Provide the (X, Y) coordinate of the cell's center where the given text is located.  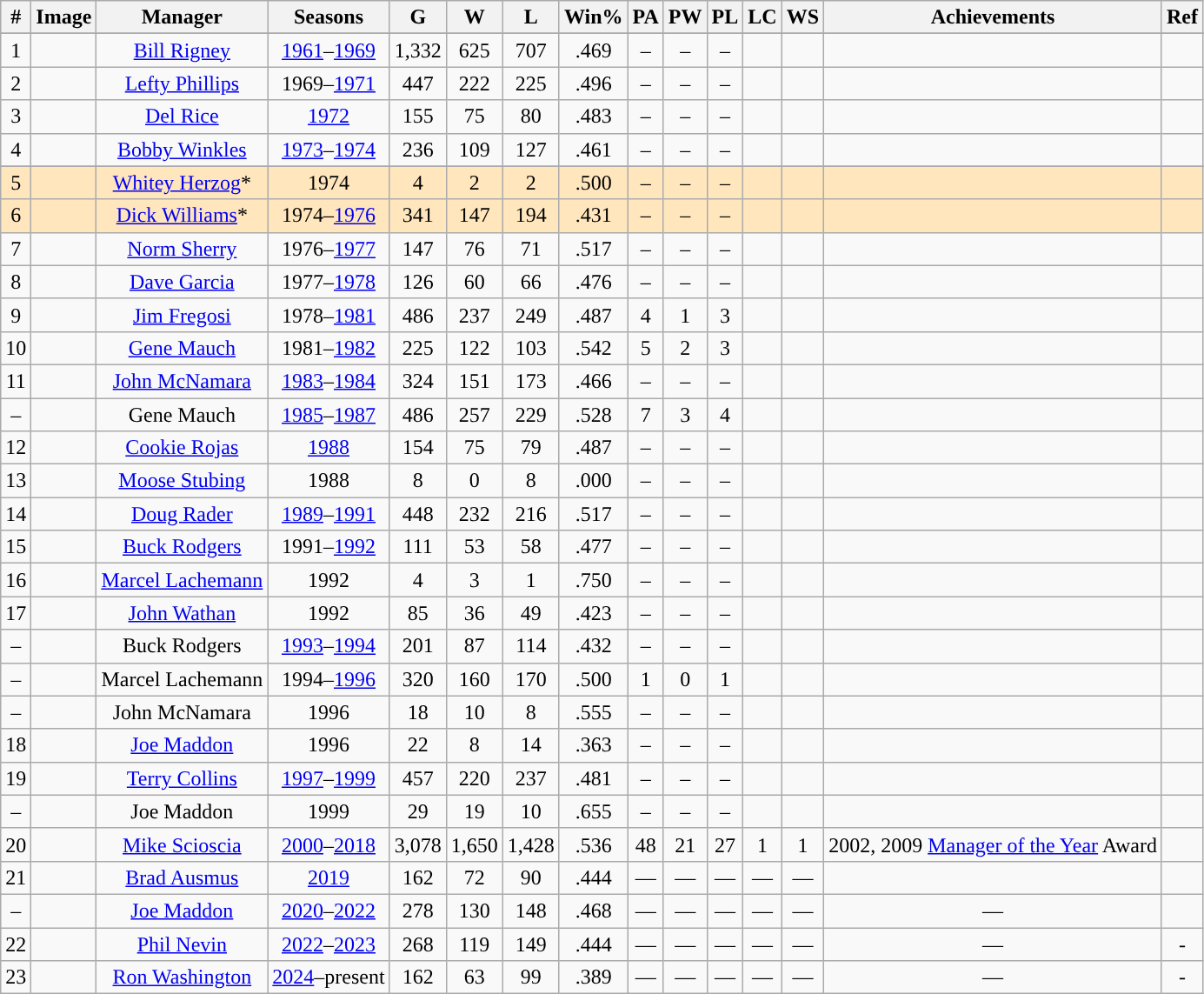
.542 (593, 348)
707 (530, 50)
53 (475, 547)
194 (530, 216)
Seasons (329, 17)
155 (417, 117)
130 (475, 911)
170 (530, 679)
Whitey Herzog* (183, 183)
151 (475, 381)
2024–present (329, 977)
16 (16, 580)
48 (645, 844)
2022–2023 (329, 944)
154 (417, 448)
148 (530, 911)
Del Rice (183, 117)
257 (475, 415)
1983–1984 (329, 381)
.476 (593, 282)
.483 (593, 117)
87 (475, 646)
Mike Scioscia (183, 844)
.536 (593, 844)
L (530, 17)
John Wathan (183, 613)
3,078 (417, 844)
1999 (329, 811)
1,332 (417, 50)
LC (762, 17)
1,650 (475, 844)
229 (530, 415)
Achievements (993, 17)
20 (16, 844)
.432 (593, 646)
.469 (593, 50)
201 (417, 646)
160 (475, 679)
222 (475, 83)
278 (417, 911)
29 (417, 811)
1974–1976 (329, 216)
63 (475, 977)
Moose Stubing (183, 481)
.477 (593, 547)
341 (417, 216)
.431 (593, 216)
.000 (593, 481)
2020–2022 (329, 911)
114 (530, 646)
320 (417, 679)
66 (530, 282)
2019 (329, 877)
1973–1974 (329, 150)
99 (530, 977)
1969–1971 (329, 83)
Bobby Winkles (183, 150)
.655 (593, 811)
1997–1999 (329, 778)
71 (530, 249)
76 (475, 249)
Phil Nevin (183, 944)
.481 (593, 778)
.423 (593, 613)
12 (16, 448)
Dave Garcia (183, 282)
625 (475, 50)
173 (530, 381)
126 (417, 282)
.466 (593, 381)
.750 (593, 580)
111 (417, 547)
Lefty Phillips (183, 83)
Cookie Rojas (183, 448)
# (16, 17)
Terry Collins (183, 778)
.468 (593, 911)
1994–1996 (329, 679)
Ref (1182, 17)
G (417, 17)
Win% (593, 17)
236 (417, 150)
119 (475, 944)
1978–1981 (329, 315)
Doug Rader (183, 514)
1993–1994 (329, 646)
448 (417, 514)
1972 (329, 117)
127 (530, 150)
1989–1991 (329, 514)
36 (475, 613)
1991–1992 (329, 547)
232 (475, 514)
324 (417, 381)
6 (16, 216)
Dick Williams* (183, 216)
1985–1987 (329, 415)
13 (16, 481)
PA (645, 17)
122 (475, 348)
PL (725, 17)
.528 (593, 415)
23 (16, 977)
1,428 (530, 844)
27 (725, 844)
.363 (593, 745)
1961–1969 (329, 50)
216 (530, 514)
103 (530, 348)
72 (475, 877)
17 (16, 613)
15 (16, 547)
1977–1978 (329, 282)
.496 (593, 83)
58 (530, 547)
Image (64, 17)
W (475, 17)
1981–1982 (329, 348)
11 (16, 381)
149 (530, 944)
Jim Fregosi (183, 315)
2002, 2009 Manager of the Year Award (993, 844)
.555 (593, 712)
9 (16, 315)
1974 (329, 183)
.461 (593, 150)
109 (475, 150)
PW (685, 17)
447 (417, 83)
Bill Rigney (183, 50)
Ron Washington (183, 977)
2000–2018 (329, 844)
90 (530, 877)
49 (530, 613)
60 (475, 282)
Manager (183, 17)
.389 (593, 977)
WS (802, 17)
457 (417, 778)
1976–1977 (329, 249)
79 (530, 448)
85 (417, 613)
249 (530, 315)
Brad Ausmus (183, 877)
268 (417, 944)
80 (530, 117)
220 (475, 778)
Norm Sherry (183, 249)
